Return [x, y] of the center of cell containing provided text 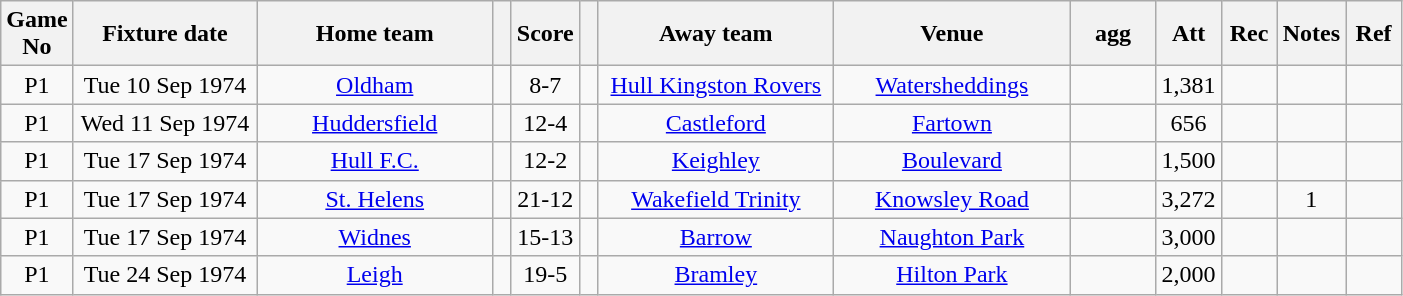
Naughton Park [952, 237]
Home team [375, 34]
Leigh [375, 275]
8-7 [545, 85]
12-2 [545, 161]
Rec [1249, 34]
Fixture date [165, 34]
Att [1188, 34]
Tue 24 Sep 1974 [165, 275]
Notes [1311, 34]
Hull Kingston Rovers [716, 85]
1,381 [1188, 85]
Tue 10 Sep 1974 [165, 85]
1 [1311, 199]
Hilton Park [952, 275]
3,000 [1188, 237]
agg [1113, 34]
St. Helens [375, 199]
Barrow [716, 237]
Huddersfield [375, 123]
Castleford [716, 123]
656 [1188, 123]
1,500 [1188, 161]
Fartown [952, 123]
Hull F.C. [375, 161]
Keighley [716, 161]
Oldham [375, 85]
Knowsley Road [952, 199]
Away team [716, 34]
Widnes [375, 237]
19-5 [545, 275]
Bramley [716, 275]
Ref [1374, 34]
Score [545, 34]
21-12 [545, 199]
Wed 11 Sep 1974 [165, 123]
12-4 [545, 123]
Game No [37, 34]
Watersheddings [952, 85]
Boulevard [952, 161]
Wakefield Trinity [716, 199]
3,272 [1188, 199]
Venue [952, 34]
2,000 [1188, 275]
15-13 [545, 237]
